Output the (X, Y) coordinate of the center of the cell containing the given text.  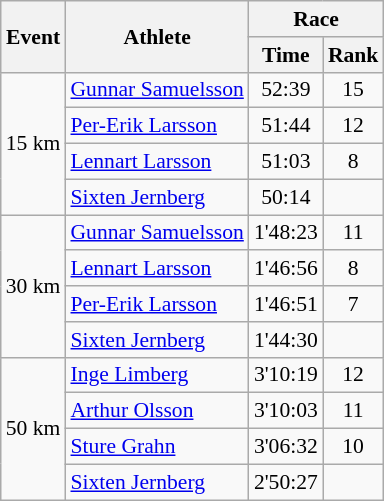
52:39 (286, 90)
Arthur Olsson (156, 411)
7 (354, 304)
1'48:23 (286, 233)
Rank (354, 55)
1'44:30 (286, 340)
51:03 (286, 162)
10 (354, 447)
Athlete (156, 36)
30 km (34, 286)
Sture Grahn (156, 447)
50:14 (286, 197)
1'46:56 (286, 269)
15 (354, 90)
Time (286, 55)
3'06:32 (286, 447)
51:44 (286, 126)
1'46:51 (286, 304)
3'10:03 (286, 411)
3'10:19 (286, 375)
2'50:27 (286, 482)
15 km (34, 143)
Event (34, 36)
Race (316, 19)
50 km (34, 428)
Inge Limberg (156, 375)
